Return (x, y) of the center of cell containing provided text 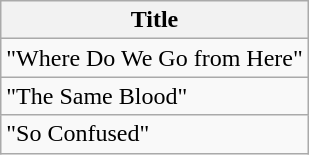
"Where Do We Go from Here" (155, 58)
"So Confused" (155, 134)
"The Same Blood" (155, 96)
Title (155, 20)
